For the text-containing cell, return its midpoint in [x, y] coordinate format. 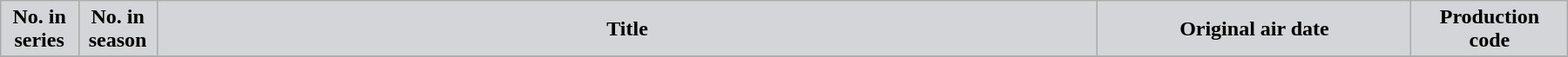
No. inseries [39, 29]
No. inseason [118, 29]
Productioncode [1490, 29]
Title [627, 29]
Original air date [1254, 29]
